Locate the cell with the specified text and output its (X, Y) center coordinate. 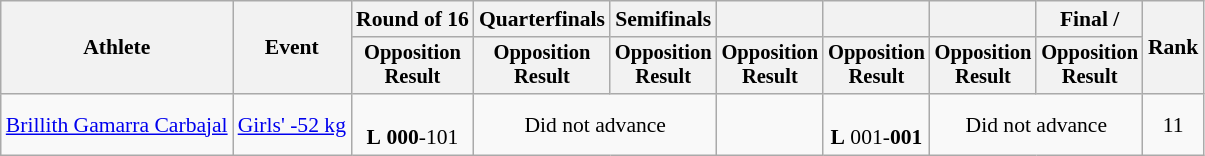
Round of 16 (412, 19)
Event (292, 48)
Rank (1174, 48)
L 001-001 (876, 124)
Brillith Gamarra Carbajal (117, 124)
Athlete (117, 48)
Quarterfinals (542, 19)
Semifinals (664, 19)
Final / (1090, 19)
11 (1174, 124)
L 000-101 (412, 124)
Girls' -52 kg (292, 124)
